Return [x, y] of the center of cell containing provided text 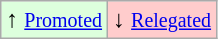
↓ Relegated [162, 20]
↑ Promoted [54, 20]
